Output the (X, Y) coordinate of the center of the cell containing the given text.  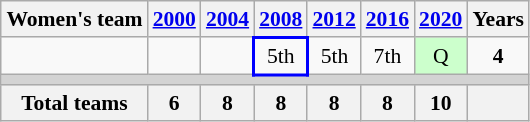
Women's team (74, 19)
Q (440, 56)
Total teams (74, 104)
2020 (440, 19)
7th (388, 56)
2008 (280, 19)
2016 (388, 19)
2012 (334, 19)
10 (440, 104)
2004 (228, 19)
Years (498, 19)
6 (174, 104)
4 (498, 56)
2000 (174, 19)
